For the text-containing cell, return its midpoint in (x, y) coordinate format. 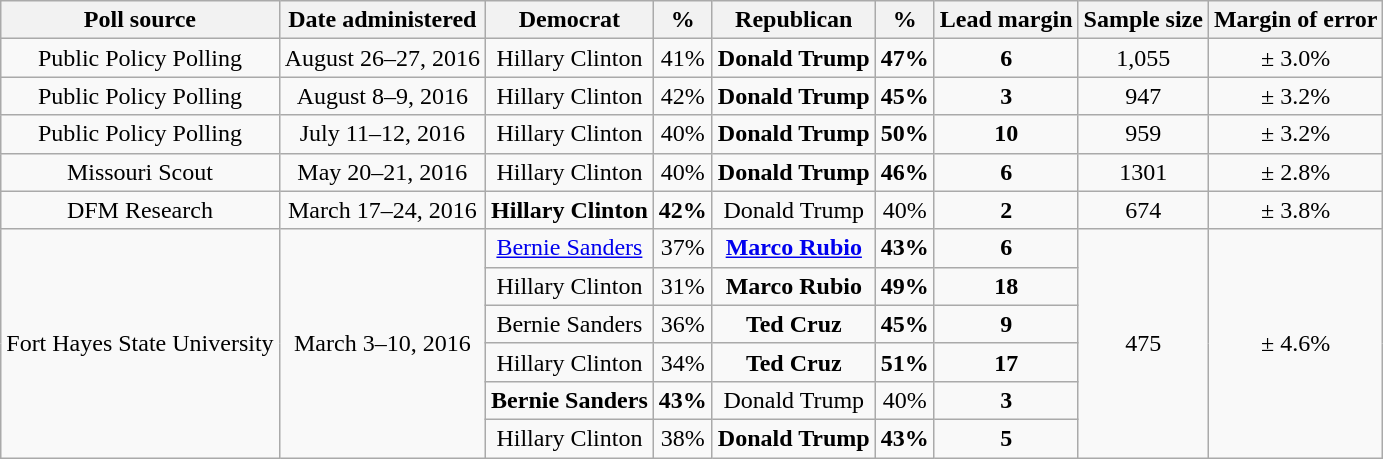
July 11–12, 2016 (382, 134)
37% (682, 248)
10 (1006, 134)
1,055 (1143, 58)
Poll source (140, 20)
38% (682, 438)
1301 (1143, 172)
Margin of error (1296, 20)
47% (904, 58)
2 (1006, 210)
46% (904, 172)
475 (1143, 343)
± 2.8% (1296, 172)
Republican (794, 20)
May 20–21, 2016 (382, 172)
49% (904, 286)
Fort Hayes State University (140, 343)
36% (682, 324)
Sample size (1143, 20)
50% (904, 134)
41% (682, 58)
51% (904, 362)
18 (1006, 286)
± 4.6% (1296, 343)
959 (1143, 134)
5 (1006, 438)
± 3.0% (1296, 58)
Democrat (570, 20)
31% (682, 286)
Date administered (382, 20)
March 3–10, 2016 (382, 343)
DFM Research (140, 210)
Lead margin (1006, 20)
Missouri Scout (140, 172)
674 (1143, 210)
34% (682, 362)
March 17–24, 2016 (382, 210)
17 (1006, 362)
± 3.8% (1296, 210)
August 8–9, 2016 (382, 96)
947 (1143, 96)
9 (1006, 324)
August 26–27, 2016 (382, 58)
